Return (x, y) of the center of cell containing provided text 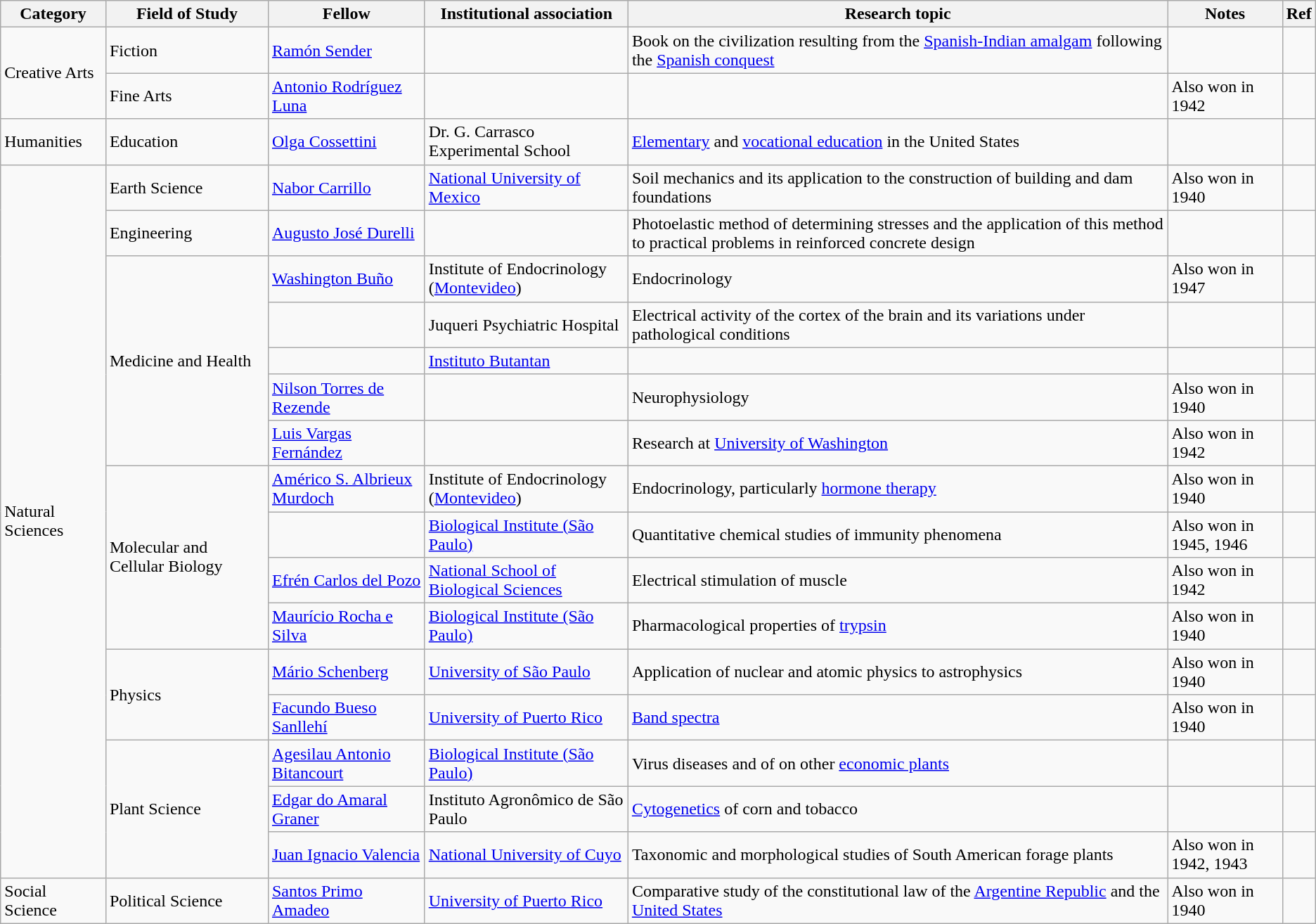
Category (53, 14)
Fiction (187, 51)
Medicine and Health (187, 361)
Cytogenetics of corn and tobacco (898, 809)
Olga Cossettini (346, 142)
Taxonomic and morphological studies of South American forage plants (898, 855)
Nabor Carrillo (346, 187)
Américo S. Albrieux Murdoch (346, 488)
Engineering (187, 233)
Juan Ignacio Valencia (346, 855)
Neurophysiology (898, 397)
Antonio Rodríguez Luna (346, 96)
Electrical activity of the cortex of the brain and its variations under pathological conditions (898, 325)
Endocrinology, particularly hormone therapy (898, 488)
National School of Biological Sciences (526, 581)
Endocrinology (898, 278)
Elementary and vocational education in the United States (898, 142)
University of São Paulo (526, 672)
Natural Sciences (53, 521)
Edgar do Amaral Graner (346, 809)
Research at University of Washington (898, 443)
Dr. G. Carrasco Experimental School (526, 142)
Instituto Agronômico de São Paulo (526, 809)
National University of Cuyo (526, 855)
Institutional association (526, 14)
Agesilau Antonio Bitancourt (346, 764)
Earth Science (187, 187)
Education (187, 142)
Physics (187, 695)
Plant Science (187, 809)
Fine Arts (187, 96)
Fellow (346, 14)
Comparative study of the constitutional law of the Argentine Republic and the United States (898, 900)
Quantitative chemical studies of immunity phenomena (898, 534)
Maurício Rocha e Silva (346, 626)
Also won in 1942, 1943 (1225, 855)
Ramón Sender (346, 51)
Washington Buño (346, 278)
Electrical stimulation of muscle (898, 581)
Humanities (53, 142)
Augusto José Durelli (346, 233)
Efrén Carlos del Pozo (346, 581)
Social Science (53, 900)
Ref (1299, 14)
Juqueri Psychiatric Hospital (526, 325)
National University of Mexico (526, 187)
Nilson Torres de Rezende (346, 397)
Mário Schenberg (346, 672)
Soil mechanics and its application to the construction of building and dam foundations (898, 187)
Book on the civilization resulting from the Spanish-Indian amalgam following the Spanish conquest (898, 51)
Research topic (898, 14)
Facundo Bueso Sanllehí (346, 717)
Santos Primo Amadeo (346, 900)
Also won in 1945, 1946 (1225, 534)
Application of nuclear and atomic physics to astrophysics (898, 672)
Instituto Butantan (526, 361)
Also won in 1947 (1225, 278)
Notes (1225, 14)
Political Science (187, 900)
Virus diseases and of on other economic plants (898, 764)
Pharmacological properties of trypsin (898, 626)
Molecular and Cellular Biology (187, 557)
Photoelastic method of determining stresses and the application of this method to practical problems in reinforced concrete design (898, 233)
Creative Arts (53, 73)
Band spectra (898, 717)
Luis Vargas Fernández (346, 443)
Field of Study (187, 14)
